Find where the given text appears and provide that cell's center as [X, Y] coordinate. 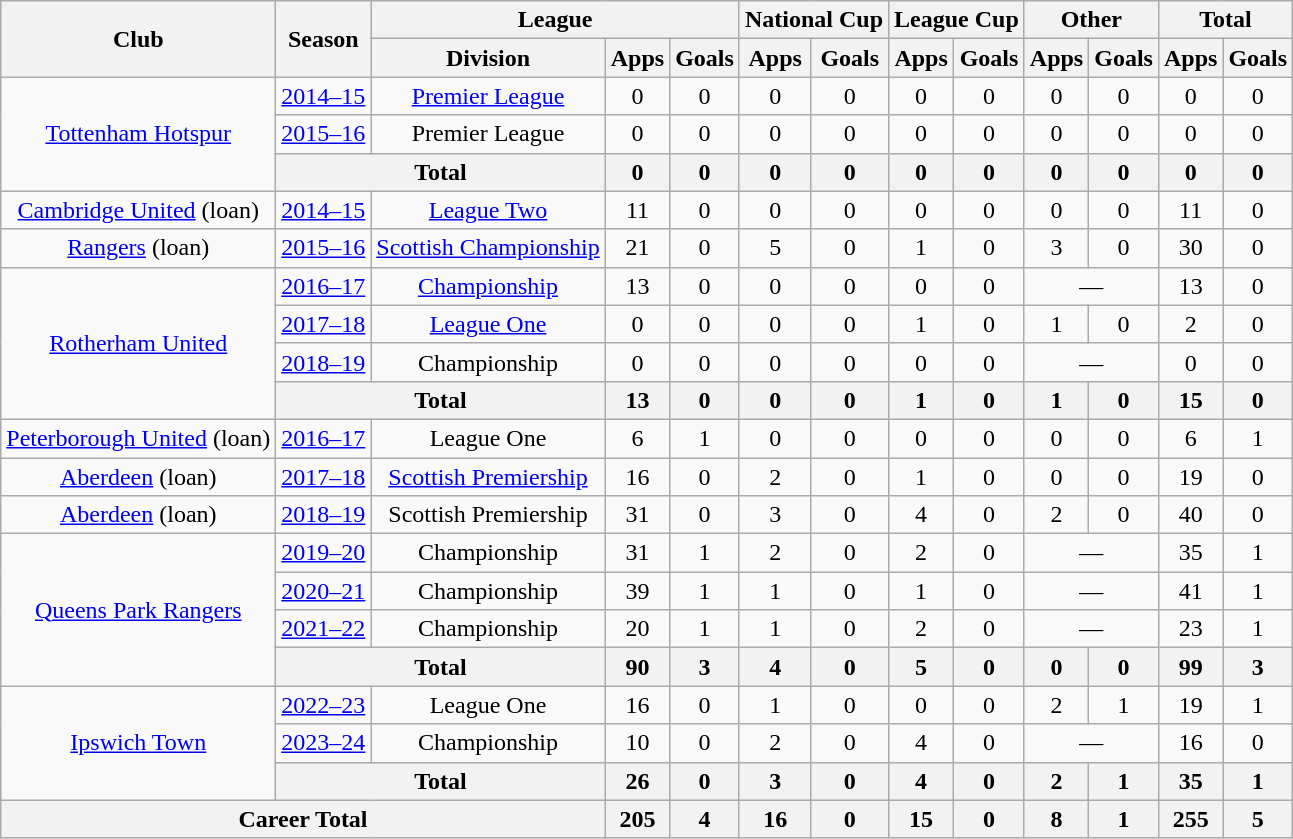
Tottenham Hotspur [138, 134]
League [556, 20]
National Cup [814, 20]
Rotherham United [138, 343]
90 [637, 667]
Career Total [303, 819]
Queens Park Rangers [138, 610]
2023–24 [324, 743]
20 [637, 629]
Rangers (loan) [138, 248]
8 [1056, 819]
2022–23 [324, 705]
40 [1190, 515]
26 [637, 781]
10 [637, 743]
205 [637, 819]
30 [1190, 248]
Division [488, 58]
Scottish Championship [488, 248]
21 [637, 248]
Season [324, 39]
39 [637, 591]
2020–21 [324, 591]
255 [1190, 819]
41 [1190, 591]
Peterborough United (loan) [138, 438]
League Two [488, 210]
2021–22 [324, 629]
99 [1190, 667]
Club [138, 39]
Ipswich Town [138, 743]
23 [1190, 629]
Other [1091, 20]
2019–20 [324, 553]
League Cup [957, 20]
Cambridge United (loan) [138, 210]
